Return the [X, Y] coordinate for the center point of the cell that contains the specified text.  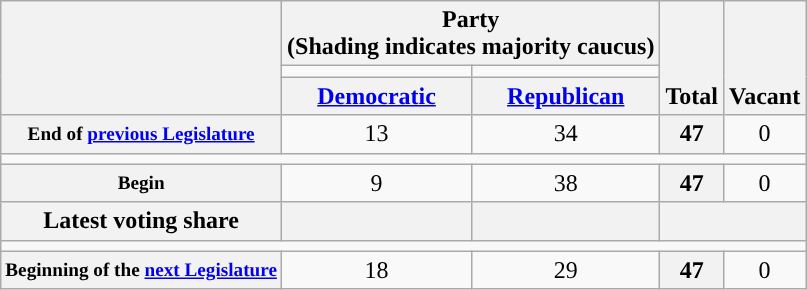
Democratic [377, 96]
34 [566, 134]
13 [377, 134]
Republican [566, 96]
Party (Shading indicates majority caucus) [471, 34]
18 [377, 270]
Total [692, 58]
Beginning of the next Legislature [142, 270]
29 [566, 270]
9 [377, 183]
Latest voting share [142, 221]
End of previous Legislature [142, 134]
Begin [142, 183]
Vacant [764, 58]
38 [566, 183]
